Find where the given text appears and provide that cell's center as (X, Y) coordinate. 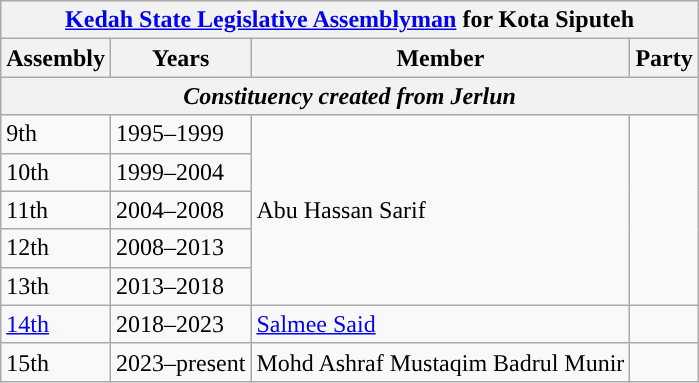
2008–2013 (180, 248)
10th (56, 172)
Mohd Ashraf Mustaqim Badrul Munir (440, 362)
12th (56, 248)
11th (56, 210)
1995–1999 (180, 134)
Years (180, 58)
Salmee Said (440, 324)
9th (56, 134)
13th (56, 286)
Constituency created from Jerlun (350, 96)
14th (56, 324)
15th (56, 362)
Abu Hassan Sarif (440, 210)
2013–2018 (180, 286)
2004–2008 (180, 210)
Member (440, 58)
Kedah State Legislative Assemblyman for Kota Siputeh (350, 20)
Party (664, 58)
Assembly (56, 58)
1999–2004 (180, 172)
2023–present (180, 362)
2018–2023 (180, 324)
